Locate the cell with the specified text and output its [x, y] center coordinate. 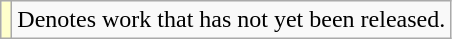
Denotes work that has not yet been released. [232, 20]
